For the text-containing cell, return its midpoint in [X, Y] coordinate format. 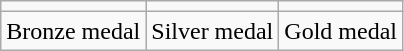
Gold medal [341, 31]
Bronze medal [74, 31]
Silver medal [212, 31]
